Capture the cell that displays the provided text and extract its [x, y] central coordinate. 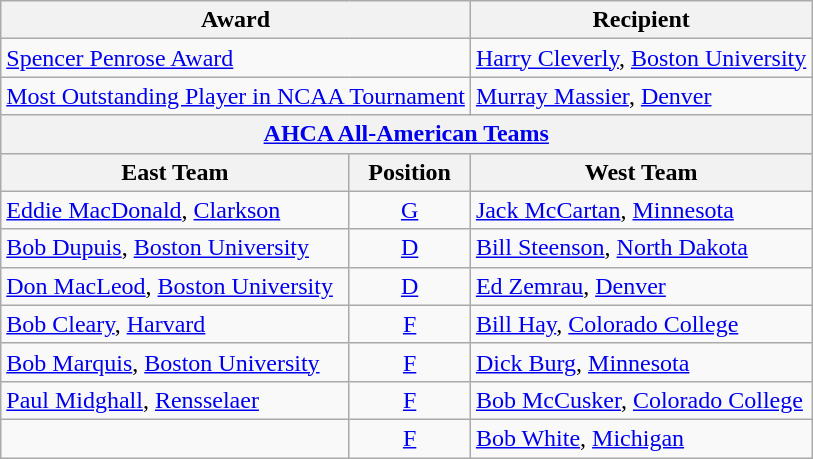
Bob Marquis, Boston University [175, 362]
Bob Cleary, Harvard [175, 324]
G [410, 210]
Paul Midghall, Rensselaer [175, 400]
Spencer Penrose Award [236, 58]
Jack McCartan, Minnesota [640, 210]
Most Outstanding Player in NCAA Tournament [236, 96]
East Team [175, 172]
West Team [640, 172]
Bill Hay, Colorado College [640, 324]
Eddie MacDonald, Clarkson [175, 210]
Don MacLeod, Boston University [175, 286]
Award [236, 20]
Murray Massier, Denver [640, 96]
Position [410, 172]
Harry Cleverly, Boston University [640, 58]
Bob McCusker, Colorado College [640, 400]
Dick Burg, Minnesota [640, 362]
Bill Steenson, North Dakota [640, 248]
Bob Dupuis, Boston University [175, 248]
AHCA All-American Teams [406, 134]
Ed Zemrau, Denver [640, 286]
Bob White, Michigan [640, 438]
Recipient [640, 20]
